Detect which cell encompasses the target text, then output its (X, Y) center coordinate. 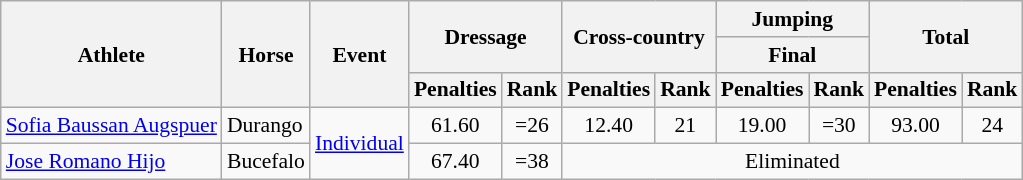
Jumping (792, 19)
Bucefalo (266, 162)
61.60 (456, 126)
12.40 (608, 126)
Sofia Baussan Augspuer (112, 126)
=26 (532, 126)
21 (686, 126)
Final (792, 55)
24 (992, 126)
93.00 (916, 126)
Event (360, 54)
Total (946, 36)
67.40 (456, 162)
19.00 (762, 126)
Jose Romano Hijo (112, 162)
=30 (838, 126)
Eliminated (792, 162)
Individual (360, 144)
Horse (266, 54)
Athlete (112, 54)
Dressage (486, 36)
Cross-country (638, 36)
Durango (266, 126)
=38 (532, 162)
